Capture the cell that displays the provided text and extract its [X, Y] central coordinate. 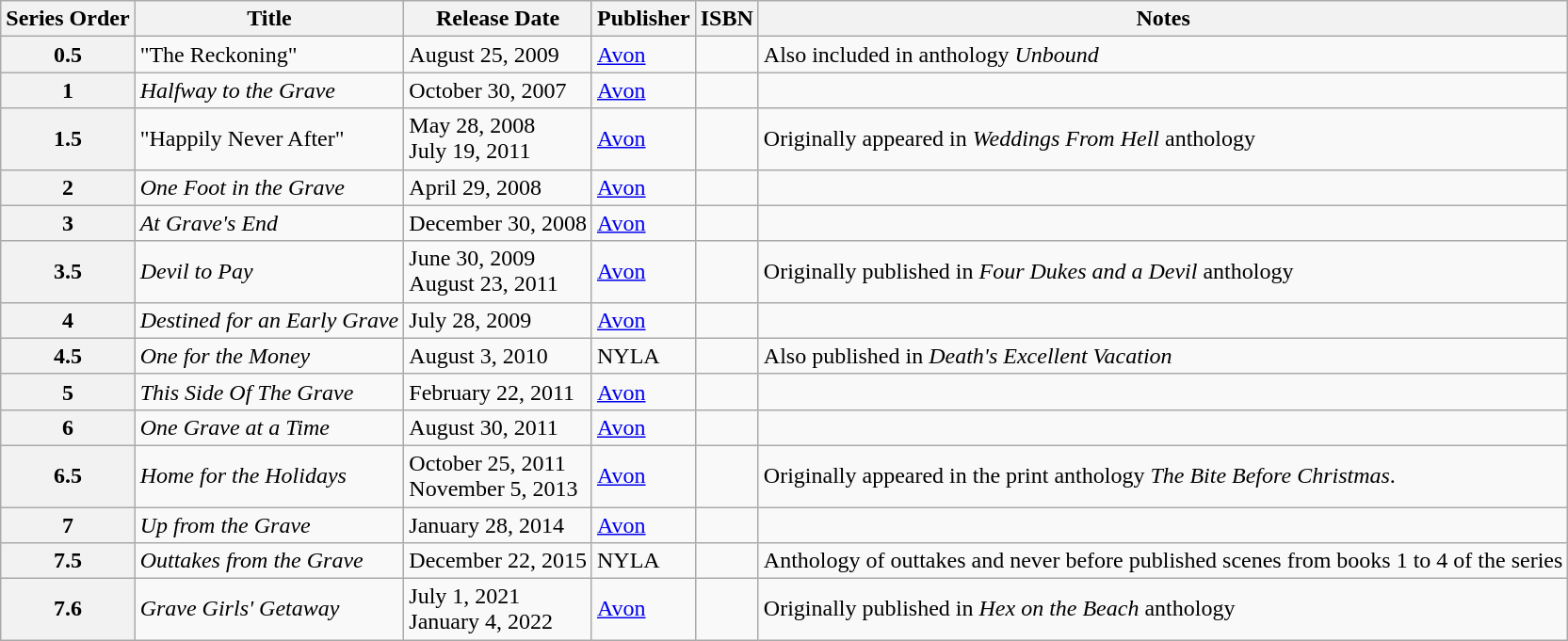
3.5 [68, 271]
7.5 [68, 561]
Also published in Death's Excellent Vacation [1163, 356]
Originally appeared in Weddings From Hell anthology [1163, 139]
2 [68, 187]
August 25, 2009 [498, 55]
July 28, 2009 [498, 320]
June 30, 2009August 23, 2011 [498, 271]
Also included in anthology Unbound [1163, 55]
December 30, 2008 [498, 223]
Outtakes from the Grave [269, 561]
Halfway to the Grave [269, 90]
5 [68, 392]
1 [68, 90]
Devil to Pay [269, 271]
August 30, 2011 [498, 427]
Destined for an Early Grave [269, 320]
This Side Of The Grave [269, 392]
Release Date [498, 19]
4.5 [68, 356]
Notes [1163, 19]
Title [269, 19]
January 28, 2014 [498, 524]
1.5 [68, 139]
0.5 [68, 55]
6 [68, 427]
April 29, 2008 [498, 187]
May 28, 2008July 19, 2011 [498, 139]
Anthology of outtakes and never before published scenes from books 1 to 4 of the series [1163, 561]
Series Order [68, 19]
October 25, 2011November 5, 2013 [498, 476]
At Grave's End [269, 223]
Originally published in Four Dukes and a Devil anthology [1163, 271]
3 [68, 223]
7.6 [68, 610]
One Foot in the Grave [269, 187]
October 30, 2007 [498, 90]
One Grave at a Time [269, 427]
7 [68, 524]
Home for the Holidays [269, 476]
Grave Girls' Getaway [269, 610]
ISBN [727, 19]
Publisher [643, 19]
Originally appeared in the print anthology The Bite Before Christmas. [1163, 476]
Up from the Grave [269, 524]
August 3, 2010 [498, 356]
February 22, 2011 [498, 392]
"Happily Never After" [269, 139]
4 [68, 320]
6.5 [68, 476]
One for the Money [269, 356]
December 22, 2015 [498, 561]
Originally published in Hex on the Beach anthology [1163, 610]
"The Reckoning" [269, 55]
July 1, 2021January 4, 2022 [498, 610]
